From the cell containing the given text, extract its center point as (X, Y) coordinate. 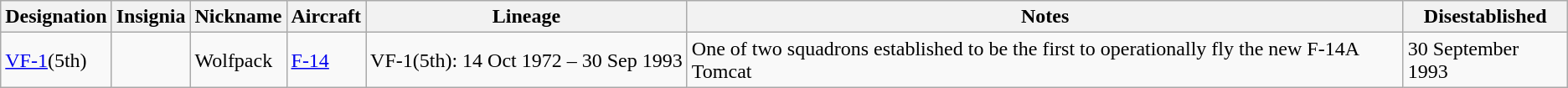
Wolfpack (238, 60)
Insignia (151, 17)
Aircraft (327, 17)
VF-1(5th) (56, 60)
30 September 1993 (1485, 60)
Disestablished (1485, 17)
Lineage (527, 17)
Designation (56, 17)
F-14 (327, 60)
VF-1(5th): 14 Oct 1972 – 30 Sep 1993 (527, 60)
Notes (1045, 17)
One of two squadrons established to be the first to operationally fly the new F-14A Tomcat (1045, 60)
Nickname (238, 17)
